Search for the cell housing the specified text and yield its (X, Y) center coordinate. 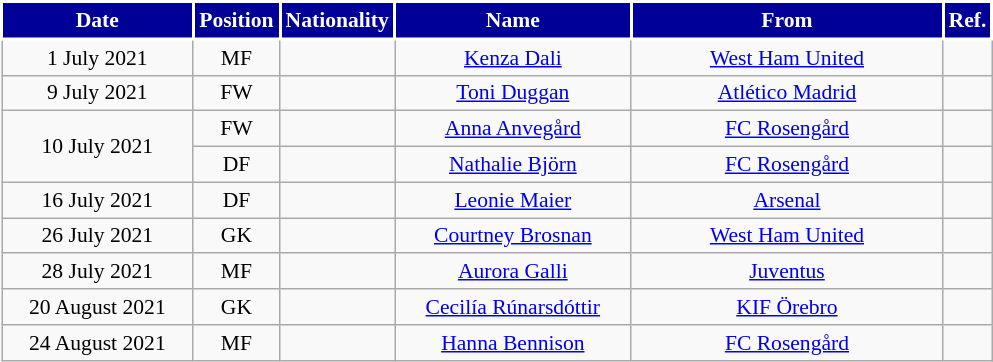
Anna Anvegård (514, 129)
24 August 2021 (98, 343)
Nationality (338, 20)
9 July 2021 (98, 93)
Cecilía Rúnarsdóttir (514, 307)
10 July 2021 (98, 146)
Courtney Brosnan (514, 236)
1 July 2021 (98, 57)
16 July 2021 (98, 200)
20 August 2021 (98, 307)
Leonie Maier (514, 200)
Hanna Bennison (514, 343)
Toni Duggan (514, 93)
Atlético Madrid (787, 93)
28 July 2021 (98, 272)
KIF Örebro (787, 307)
From (787, 20)
Kenza Dali (514, 57)
Nathalie Björn (514, 165)
Ref. (968, 20)
26 July 2021 (98, 236)
Juventus (787, 272)
Date (98, 20)
Position (236, 20)
Arsenal (787, 200)
Aurora Galli (514, 272)
Name (514, 20)
